From the cell containing the given text, extract its center point as [x, y] coordinate. 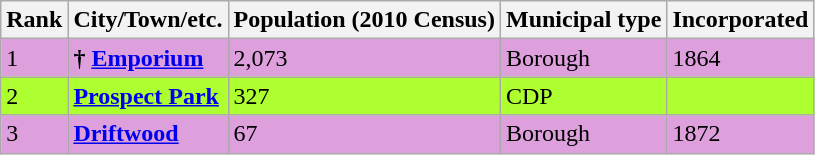
327 [364, 96]
1872 [740, 134]
Rank [34, 20]
67 [364, 134]
3 [34, 134]
City/Town/etc. [148, 20]
Population (2010 Census) [364, 20]
Driftwood [148, 134]
Prospect Park [148, 96]
2 [34, 96]
1 [34, 58]
Incorporated [740, 20]
2,073 [364, 58]
1864 [740, 58]
† Emporium [148, 58]
CDP [583, 96]
Municipal type [583, 20]
